Return (X, Y) of the center of cell containing provided text 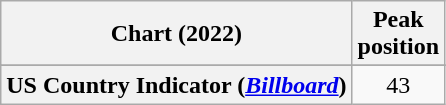
43 (398, 85)
Peakposition (398, 34)
Chart (2022) (176, 34)
US Country Indicator (Billboard) (176, 85)
